Identify which cell holds the provided text, then report its [x, y] central coordinate. 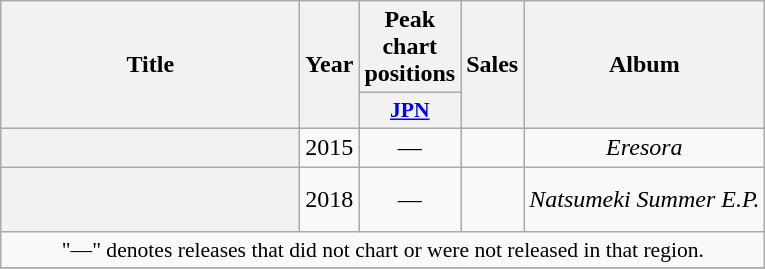
Title [150, 65]
Album [644, 65]
Peak chart positions [410, 47]
Eresora [644, 147]
Sales [492, 65]
2018 [330, 198]
"—" denotes releases that did not chart or were not released in that region. [383, 250]
2015 [330, 147]
Year [330, 65]
Natsumeki Summer E.P. [644, 198]
JPN [410, 111]
